From the cell containing the given text, extract its center point as [x, y] coordinate. 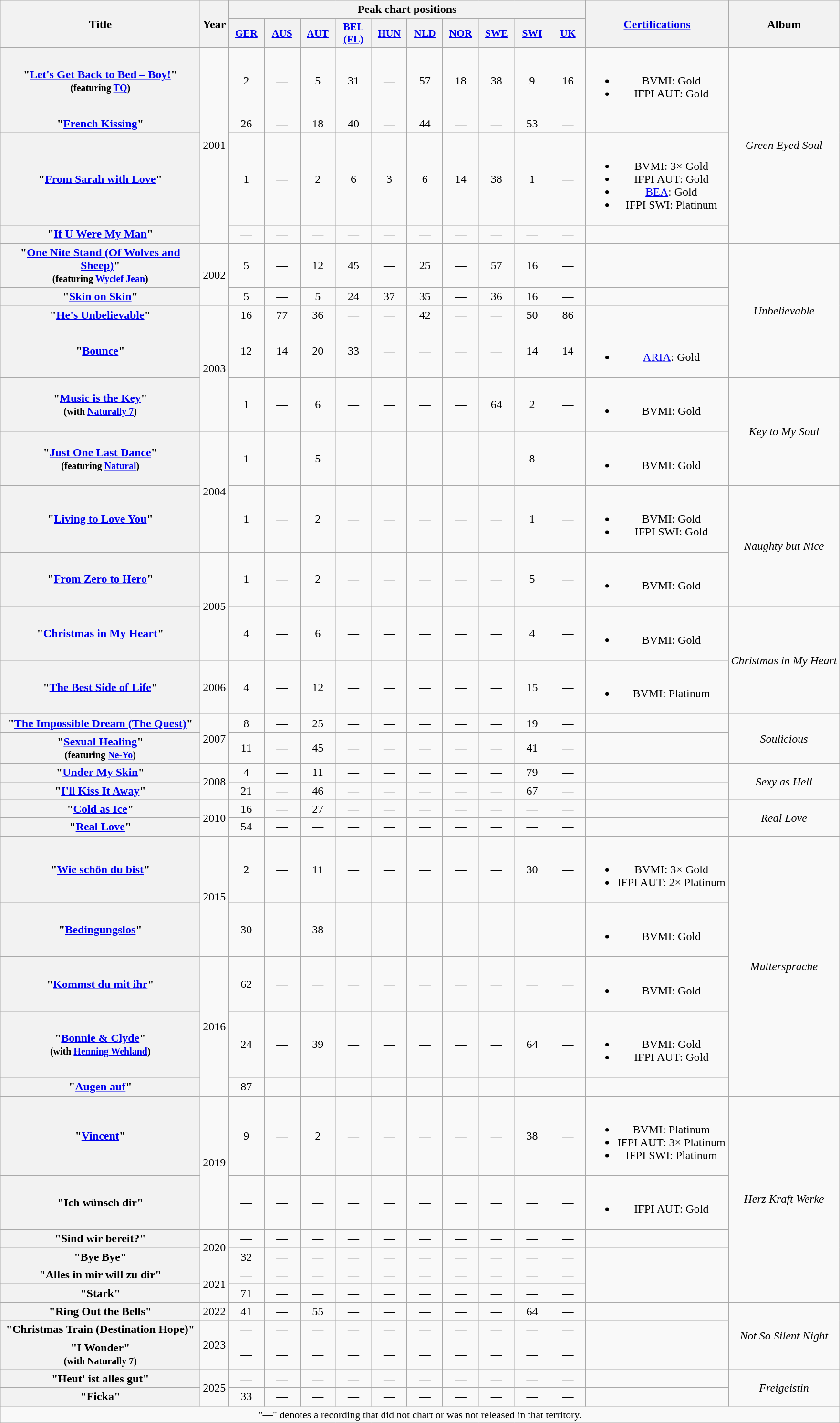
2006 [215, 687]
26 [246, 124]
67 [532, 791]
ARIA: Gold [657, 350]
2004 [215, 492]
"Wie schön du bist" [100, 869]
AUS [282, 33]
Year [215, 24]
40 [354, 124]
39 [318, 1044]
Title [100, 24]
Soulicious [784, 739]
BVMI: 3× GoldIFPI AUT: 2× Platinum [657, 869]
AUT [318, 33]
15 [532, 687]
"Skin on Skin" [100, 296]
2022 [215, 1311]
NLD [425, 33]
"I'll Kiss It Away" [100, 791]
BVMI: GoldIFPI SWI: Gold [657, 519]
"Music is the Key" (with Naturally 7) [100, 405]
"Bye Bye" [100, 1257]
"If U Were My Man" [100, 234]
54 [246, 827]
21 [246, 791]
"Under My Skin" [100, 773]
"From Sarah with Love" [100, 179]
"The Impossible Dream (The Quest)" [100, 723]
2019 [215, 1162]
62 [246, 984]
55 [318, 1311]
53 [532, 124]
Herz Kraft Werke [784, 1199]
"He's Unbelievable" [100, 314]
"Bounce" [100, 350]
"Cold as Ice" [100, 809]
"Ring Out the Bells" [100, 1311]
19 [532, 723]
"Bonnie & Clyde" (with Henning Wehland) [100, 1044]
NOR [461, 33]
BVMI: PlatinumIFPI AUT: 3× PlatinumIFPI SWI: Platinum [657, 1136]
UK [568, 33]
"The Best Side of Life" [100, 687]
2016 [215, 1026]
Freigeistin [784, 1388]
HUN [389, 33]
32 [246, 1257]
"Sexual Healing" (featuring Ne-Yo) [100, 748]
50 [532, 314]
2001 [215, 146]
"Just One Last Dance" (featuring Natural) [100, 458]
86 [568, 314]
2005 [215, 607]
"One Nite Stand (Of Wolves and Sheep)" (featuring Wyclef Jean) [100, 265]
31 [354, 81]
BEL (FL) [354, 33]
"Kommst du mit ihr" [100, 984]
SWE [496, 33]
2003 [215, 368]
"Stark" [100, 1293]
BVMI: Platinum [657, 687]
"Ich wünsch dir" [100, 1203]
27 [318, 809]
"Ficka" [100, 1397]
BVMI: 3× GoldIFPI AUT: GoldBEA: GoldIFPI SWI: Platinum [657, 179]
44 [425, 124]
35 [425, 296]
IFPI AUT: Gold [657, 1203]
SWI [532, 33]
37 [389, 296]
2021 [215, 1284]
"French Kissing" [100, 124]
2023 [215, 1345]
42 [425, 314]
"Alles in mir will zu dir" [100, 1275]
"From Zero to Hero" [100, 579]
GER [246, 33]
"Heut' ist alles gut" [100, 1379]
Key to My Soul [784, 431]
"—" denotes a recording that did not chart or was not released in that territory. [420, 1414]
77 [282, 314]
20 [318, 350]
Unbelievable [784, 310]
"Sind wir bereit?" [100, 1239]
Naughty but Nice [784, 546]
"Living to Love You" [100, 519]
"Augen auf" [100, 1087]
Certifications [657, 24]
79 [532, 773]
Christmas in My Heart [784, 660]
2002 [215, 274]
Sexy as Hell [784, 782]
46 [318, 791]
2010 [215, 818]
"Real Love" [100, 827]
Green Eyed Soul [784, 146]
2020 [215, 1248]
87 [246, 1087]
Real Love [784, 818]
3 [389, 179]
"Christmas in My Heart" [100, 634]
Peak chart positions [407, 10]
"Bedingungslos" [100, 930]
2015 [215, 896]
"I Wonder" (with Naturally 7) [100, 1354]
2008 [215, 782]
Album [784, 24]
2025 [215, 1388]
"Vincent" [100, 1136]
"Let's Get Back to Bed – Boy!"(featuring TQ) [100, 81]
Not So Silent Night [784, 1336]
71 [246, 1293]
Muttersprache [784, 966]
2007 [215, 739]
"Christmas Train (Destination Hope)" [100, 1329]
